Search for the cell housing the specified text and yield its (X, Y) center coordinate. 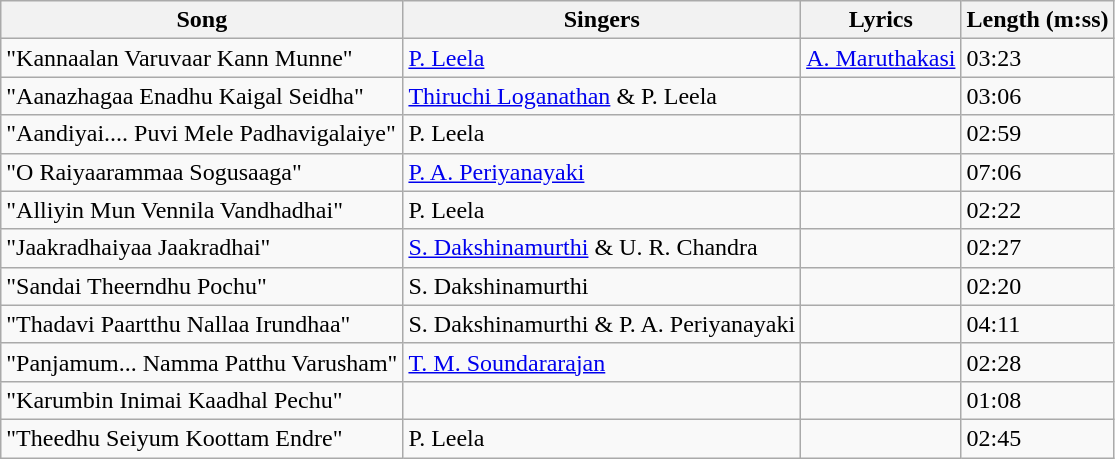
S. Dakshinamurthi (602, 286)
02:28 (1038, 362)
"Kannaalan Varuvaar Kann Munne" (202, 58)
S. Dakshinamurthi & P. A. Periyanayaki (602, 324)
02:59 (1038, 134)
P. A. Periyanayaki (602, 172)
"Theedhu Seiyum Koottam Endre" (202, 438)
04:11 (1038, 324)
03:06 (1038, 96)
"Aandiyai.... Puvi Mele Padhavigalaiye" (202, 134)
S. Dakshinamurthi & U. R. Chandra (602, 248)
Lyrics (881, 20)
Singers (602, 20)
"Karumbin Inimai Kaadhal Pechu" (202, 400)
Song (202, 20)
"Sandai Theerndhu Pochu" (202, 286)
"Aanazhagaa Enadhu Kaigal Seidha" (202, 96)
T. M. Soundararajan (602, 362)
02:45 (1038, 438)
01:08 (1038, 400)
"Jaakradhaiyaa Jaakradhai" (202, 248)
A. Maruthakasi (881, 58)
"Panjamum... Namma Patthu Varusham" (202, 362)
03:23 (1038, 58)
02:20 (1038, 286)
Thiruchi Loganathan & P. Leela (602, 96)
"Alliyin Mun Vennila Vandhadhai" (202, 210)
Length (m:ss) (1038, 20)
02:22 (1038, 210)
"O Raiyaarammaa Sogusaaga" (202, 172)
02:27 (1038, 248)
07:06 (1038, 172)
"Thadavi Paartthu Nallaa Irundhaa" (202, 324)
